From the cell containing the given text, extract its center point as (X, Y) coordinate. 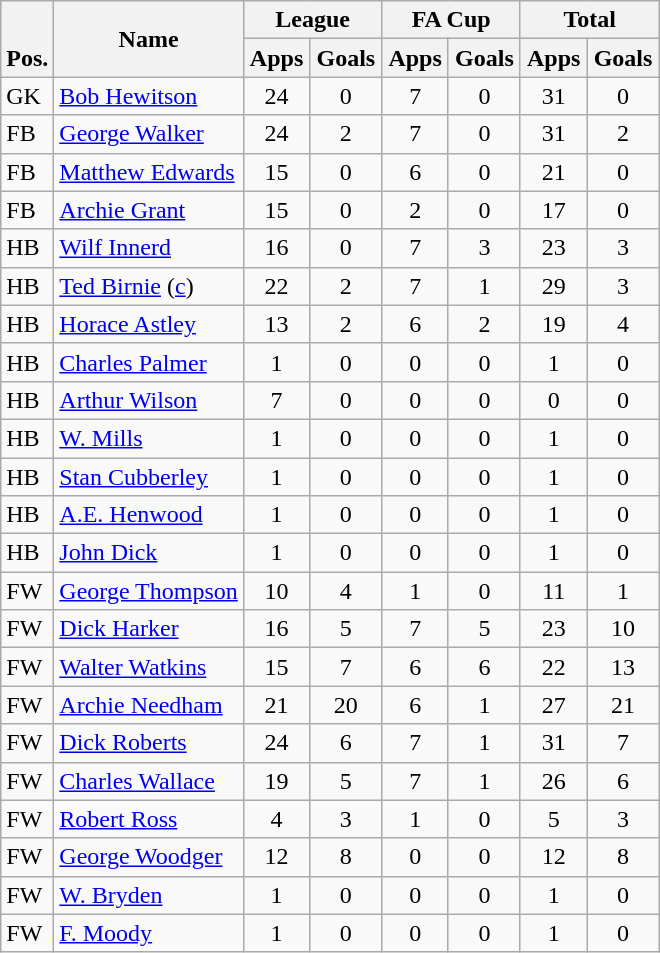
Dick Harker (148, 629)
Total (590, 20)
Matthew Edwards (148, 172)
Archie Grant (148, 210)
George Thompson (148, 591)
W. Bryden (148, 895)
George Walker (148, 134)
Name (148, 39)
Stan Cubberley (148, 477)
A.E. Henwood (148, 515)
Pos. (28, 39)
John Dick (148, 553)
Robert Ross (148, 819)
Walter Watkins (148, 667)
26 (554, 781)
FA Cup (452, 20)
Ted Birnie (c) (148, 286)
Archie Needham (148, 705)
Horace Astley (148, 324)
George Woodger (148, 857)
League (312, 20)
F. Moody (148, 933)
Dick Roberts (148, 743)
Bob Hewitson (148, 96)
27 (554, 705)
20 (346, 705)
Wilf Innerd (148, 248)
Charles Wallace (148, 781)
11 (554, 591)
29 (554, 286)
Arthur Wilson (148, 400)
17 (554, 210)
Charles Palmer (148, 362)
GK (28, 96)
W. Mills (148, 438)
